Extract the [x, y] coordinate from the center of the cell holding the provided text.  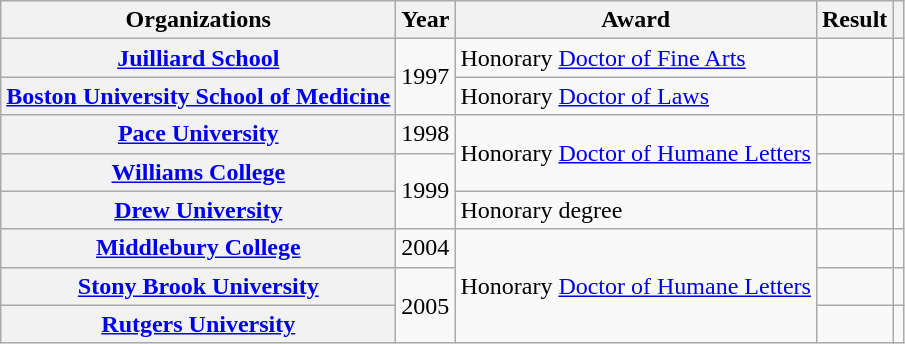
Juilliard School [198, 58]
Honorary Doctor of Fine Arts [636, 58]
Award [636, 20]
Honorary Doctor of Laws [636, 96]
Boston University School of Medicine [198, 96]
1998 [426, 134]
1997 [426, 77]
2005 [426, 305]
1999 [426, 191]
Drew University [198, 210]
Organizations [198, 20]
Honorary degree [636, 210]
Williams College [198, 172]
Middlebury College [198, 248]
2004 [426, 248]
Result [854, 20]
Year [426, 20]
Rutgers University [198, 324]
Stony Brook University [198, 286]
Pace University [198, 134]
